For the text-containing cell, return its midpoint in [X, Y] coordinate format. 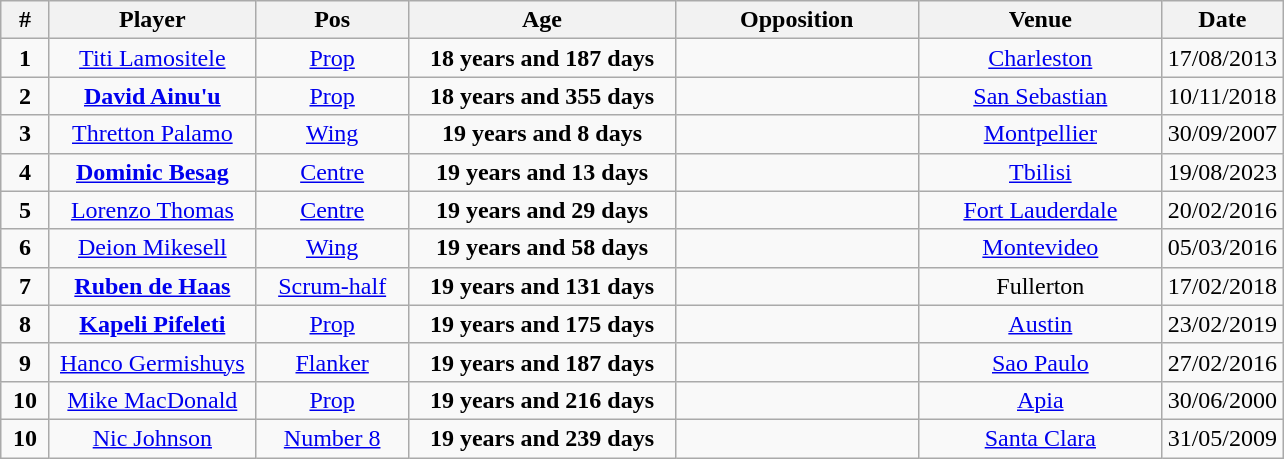
Mike MacDonald [152, 400]
18 years and 355 days [542, 96]
Opposition [797, 20]
Austin [1041, 324]
19 years and 13 days [542, 172]
Montevideo [1041, 248]
Titi Lamositele [152, 58]
Deion Mikesell [152, 248]
19 years and 239 days [542, 438]
19 years and 131 days [542, 286]
27/02/2016 [1222, 362]
7 [26, 286]
19 years and 175 days [542, 324]
20/02/2016 [1222, 210]
19 years and 58 days [542, 248]
31/05/2009 [1222, 438]
30/06/2000 [1222, 400]
5 [26, 210]
17/08/2013 [1222, 58]
Date [1222, 20]
Hanco Germishuys [152, 362]
Lorenzo Thomas [152, 210]
2 [26, 96]
Ruben de Haas [152, 286]
9 [26, 362]
Fullerton [1041, 286]
Tbilisi [1041, 172]
3 [26, 134]
19/08/2023 [1222, 172]
Sao Paulo [1041, 362]
Dominic Besag [152, 172]
David Ainu'u [152, 96]
18 years and 187 days [542, 58]
19 years and 29 days [542, 210]
19 years and 187 days [542, 362]
Apia [1041, 400]
Pos [332, 20]
Venue [1041, 20]
Montpellier [1041, 134]
10/11/2018 [1222, 96]
Nic Johnson [152, 438]
Player [152, 20]
19 years and 8 days [542, 134]
19 years and 216 days [542, 400]
Charleston [1041, 58]
Flanker [332, 362]
Thretton Palamo [152, 134]
Kapeli Pifeleti [152, 324]
23/02/2019 [1222, 324]
6 [26, 248]
Fort Lauderdale [1041, 210]
Santa Clara [1041, 438]
17/02/2018 [1222, 286]
San Sebastian [1041, 96]
Age [542, 20]
30/09/2007 [1222, 134]
Scrum-half [332, 286]
8 [26, 324]
4 [26, 172]
1 [26, 58]
Number 8 [332, 438]
# [26, 20]
05/03/2016 [1222, 248]
